Provide the (X, Y) coordinate of the cell's center where the given text is located.  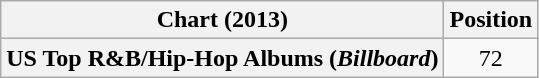
US Top R&B/Hip-Hop Albums (Billboard) (222, 58)
72 (491, 58)
Chart (2013) (222, 20)
Position (491, 20)
